From the cell containing the given text, extract its center point as (x, y) coordinate. 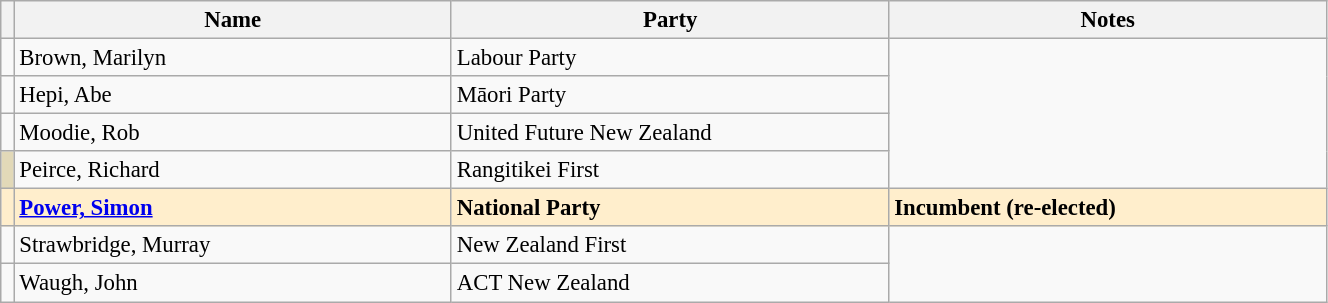
United Future New Zealand (670, 133)
Strawbridge, Murray (232, 245)
Labour Party (670, 58)
Waugh, John (232, 283)
Peirce, Richard (232, 170)
Rangitikei First (670, 170)
Name (232, 20)
National Party (670, 208)
Notes (1108, 20)
New Zealand First (670, 245)
ACT New Zealand (670, 283)
Party (670, 20)
Brown, Marilyn (232, 58)
Moodie, Rob (232, 133)
Power, Simon (232, 208)
Hepi, Abe (232, 95)
Incumbent (re-elected) (1108, 208)
Māori Party (670, 95)
